Detect which cell encompasses the target text, then output its [X, Y] center coordinate. 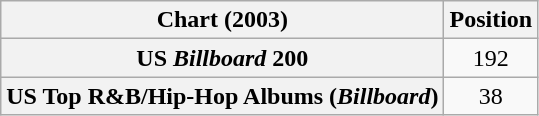
Position [491, 20]
38 [491, 96]
US Billboard 200 [222, 58]
US Top R&B/Hip-Hop Albums (Billboard) [222, 96]
192 [491, 58]
Chart (2003) [222, 20]
